Pinpoint the cell where the given text exists, returning its [X, Y] midpoint coordinate. 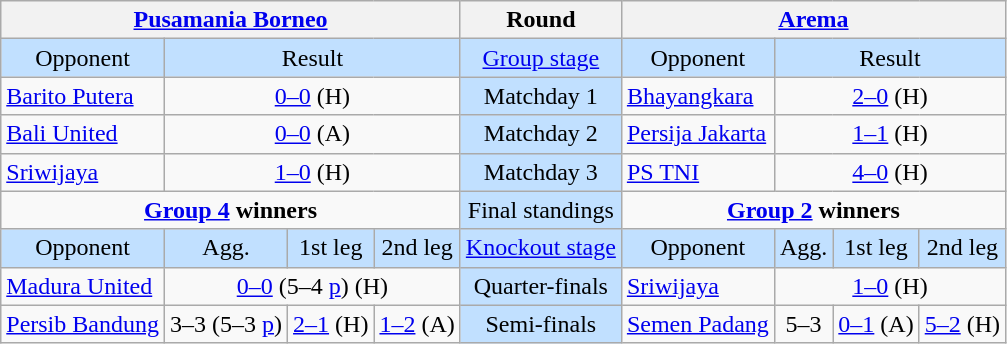
Round [540, 20]
0–1 (A) [876, 324]
Group 4 winners [231, 210]
1–1 (H) [890, 134]
5–3 [803, 324]
3–3 (5–3 p) [226, 324]
Quarter-finals [540, 286]
2–1 (H) [331, 324]
Final standings [540, 210]
Matchday 3 [540, 172]
Persija Jakarta [698, 134]
Semen Padang [698, 324]
Pusamania Borneo [231, 20]
Semi-finals [540, 324]
Bhayangkara [698, 96]
0–0 (A) [312, 134]
1–2 (A) [417, 324]
Matchday 2 [540, 134]
2–0 (H) [890, 96]
Persib Bandung [83, 324]
Group stage [540, 58]
5–2 (H) [962, 324]
Bali United [83, 134]
Arema [813, 20]
Matchday 1 [540, 96]
0–0 (5–4 p) (H) [312, 286]
Barito Putera [83, 96]
Group 2 winners [813, 210]
4–0 (H) [890, 172]
Knockout stage [540, 248]
0–0 (H) [312, 96]
PS TNI [698, 172]
Madura United [83, 286]
